From the cell containing the given text, extract its center point as [X, Y] coordinate. 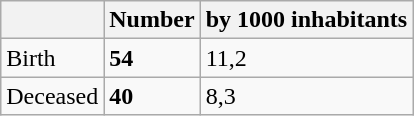
Birth [52, 58]
8,3 [306, 96]
54 [152, 58]
40 [152, 96]
Number [152, 20]
by 1000 inhabitants [306, 20]
Deceased [52, 96]
11,2 [306, 58]
